From the cell containing the given text, extract its center point as (X, Y) coordinate. 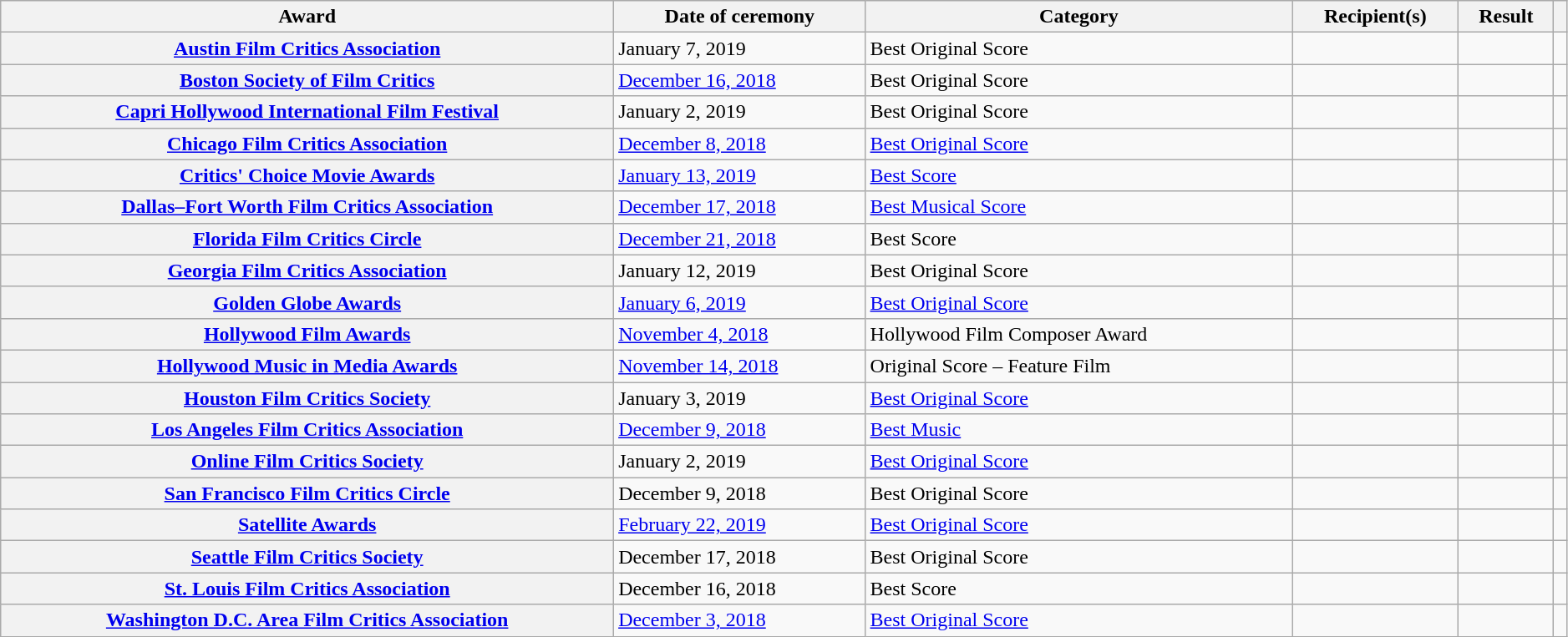
January 13, 2019 (740, 175)
San Francisco Film Critics Circle (307, 493)
Best Musical Score (1079, 207)
Capri Hollywood International Film Festival (307, 112)
Los Angeles Film Critics Association (307, 430)
January 7, 2019 (740, 48)
Category (1079, 17)
Critics' Choice Movie Awards (307, 175)
Seattle Film Critics Society (307, 557)
Dallas–Fort Worth Film Critics Association (307, 207)
Austin Film Critics Association (307, 48)
January 6, 2019 (740, 302)
Best Music (1079, 430)
November 14, 2018 (740, 366)
Florida Film Critics Circle (307, 239)
Result (1506, 17)
Satellite Awards (307, 525)
Houston Film Critics Society (307, 398)
Washington D.C. Area Film Critics Association (307, 620)
Hollywood Film Awards (307, 334)
Hollywood Film Composer Award (1079, 334)
St. Louis Film Critics Association (307, 589)
Online Film Critics Society (307, 462)
Recipient(s) (1375, 17)
Boston Society of Film Critics (307, 80)
Award (307, 17)
November 4, 2018 (740, 334)
January 3, 2019 (740, 398)
December 21, 2018 (740, 239)
Hollywood Music in Media Awards (307, 366)
Golden Globe Awards (307, 302)
Georgia Film Critics Association (307, 270)
December 8, 2018 (740, 144)
January 12, 2019 (740, 270)
Date of ceremony (740, 17)
December 3, 2018 (740, 620)
February 22, 2019 (740, 525)
Chicago Film Critics Association (307, 144)
Original Score – Feature Film (1079, 366)
